From the cell containing the given text, extract its center point as (X, Y) coordinate. 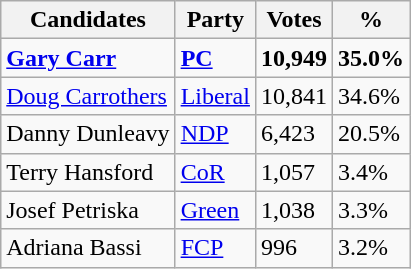
Votes (294, 20)
Party (215, 20)
3.4% (372, 172)
20.5% (372, 134)
10,841 (294, 96)
10,949 (294, 58)
Doug Carrothers (88, 96)
Josef Petriska (88, 210)
Liberal (215, 96)
3.3% (372, 210)
NDP (215, 134)
34.6% (372, 96)
Adriana Bassi (88, 248)
CoR (215, 172)
1,038 (294, 210)
Green (215, 210)
FCP (215, 248)
996 (294, 248)
PC (215, 58)
Danny Dunleavy (88, 134)
Gary Carr (88, 58)
Candidates (88, 20)
% (372, 20)
3.2% (372, 248)
35.0% (372, 58)
Terry Hansford (88, 172)
1,057 (294, 172)
6,423 (294, 134)
